Locate the cell with the specified text and output its [x, y] center coordinate. 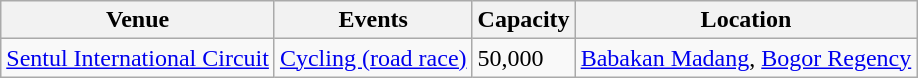
Capacity [524, 20]
Sentul International Circuit [138, 58]
Location [746, 20]
Babakan Madang, Bogor Regency [746, 58]
Cycling (road race) [373, 58]
Venue [138, 20]
50,000 [524, 58]
Events [373, 20]
